Locate the cell with the specified text and output its [x, y] center coordinate. 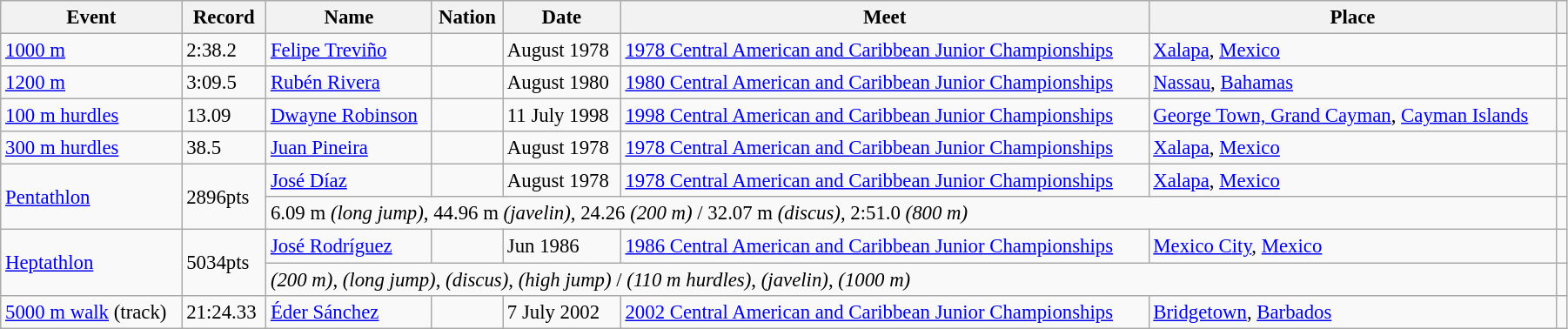
2:38.2 [224, 50]
Date [562, 17]
100 m hurdles [91, 116]
(200 m), (long jump), (discus), (high jump) / (110 m hurdles), (javelin), (1000 m) [912, 279]
Jun 1986 [562, 246]
Felipe Treviño [350, 50]
2896pts [224, 197]
38.5 [224, 148]
1980 Central American and Caribbean Junior Championships [884, 83]
Name [350, 17]
21:24.33 [224, 312]
Nation [466, 17]
300 m hurdles [91, 148]
August 1980 [562, 83]
José Díaz [350, 181]
Heptathlon [91, 263]
5034pts [224, 263]
7 July 2002 [562, 312]
2002 Central American and Caribbean Junior Championships [884, 312]
Meet [884, 17]
Dwayne Robinson [350, 116]
Nassau, Bahamas [1352, 83]
3:09.5 [224, 83]
6.09 m (long jump), 44.96 m (javelin), 24.26 (200 m) / 32.07 m (discus), 2:51.0 (800 m) [912, 213]
José Rodríguez [350, 246]
5000 m walk (track) [91, 312]
Record [224, 17]
1000 m [91, 50]
Éder Sánchez [350, 312]
Pentathlon [91, 197]
11 July 1998 [562, 116]
1200 m [91, 83]
1986 Central American and Caribbean Junior Championships [884, 246]
Place [1352, 17]
Rubén Rivera [350, 83]
13.09 [224, 116]
Event [91, 17]
George Town, Grand Cayman, Cayman Islands [1352, 116]
1998 Central American and Caribbean Junior Championships [884, 116]
Mexico City, Mexico [1352, 246]
Bridgetown, Barbados [1352, 312]
Juan Pineira [350, 148]
